Scan for the cell matching the given text and deliver its [X, Y] coordinate at center. 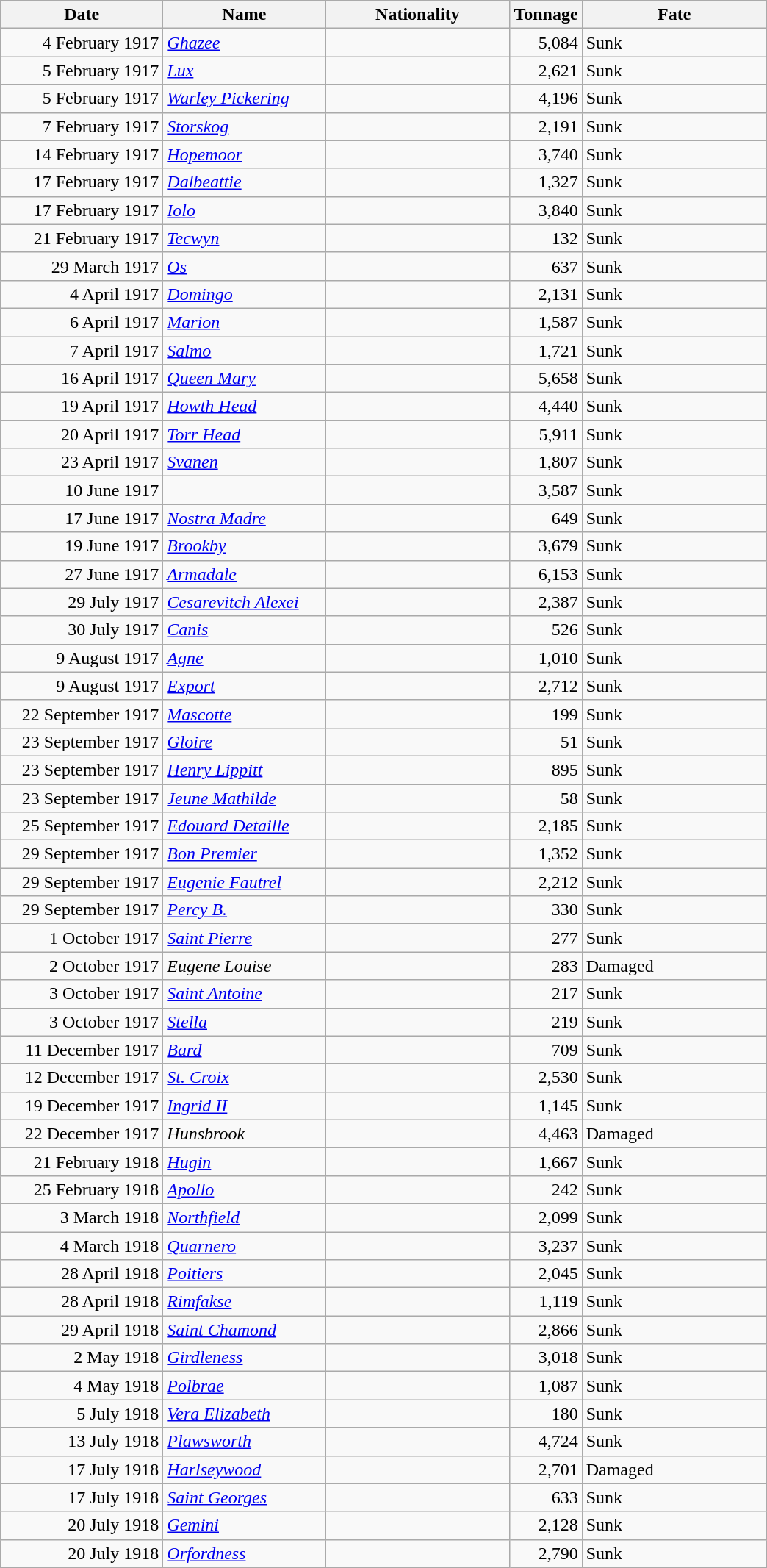
5,084 [546, 43]
Bon Premier [244, 854]
27 June 1917 [82, 574]
132 [546, 238]
Cesarevitch Alexei [244, 602]
19 June 1917 [82, 546]
1,667 [546, 1161]
2,387 [546, 602]
180 [546, 1414]
20 April 1917 [82, 434]
Rimfakse [244, 1302]
Jeune Mathilde [244, 798]
2,045 [546, 1274]
3,018 [546, 1358]
Gloire [244, 742]
Warley Pickering [244, 99]
11 December 1917 [82, 1050]
199 [546, 714]
1,721 [546, 351]
Saint Pierre [244, 938]
Percy B. [244, 910]
Apollo [244, 1189]
21 February 1917 [82, 238]
2,185 [546, 826]
4 May 1918 [82, 1386]
219 [546, 1022]
Mascotte [244, 714]
Dalbeattie [244, 182]
58 [546, 798]
709 [546, 1050]
2,099 [546, 1217]
Harlseywood [244, 1469]
3,740 [546, 154]
Stella [244, 1022]
17 June 1917 [82, 518]
Fate [674, 15]
3,840 [546, 210]
283 [546, 966]
4 February 1917 [82, 43]
Hunsbrook [244, 1134]
7 February 1917 [82, 126]
4,196 [546, 99]
Os [244, 266]
217 [546, 994]
19 April 1917 [82, 407]
4,440 [546, 407]
1,010 [546, 658]
Hopemoor [244, 154]
242 [546, 1189]
330 [546, 910]
Edouard Detaille [244, 826]
2 October 1917 [82, 966]
Vera Elizabeth [244, 1414]
6 April 1917 [82, 322]
1,327 [546, 182]
1,807 [546, 462]
29 March 1917 [82, 266]
2,790 [546, 1553]
Svanen [244, 462]
1,587 [546, 322]
1,352 [546, 854]
Saint Chamond [244, 1330]
2,128 [546, 1525]
Eugenie Fautrel [244, 882]
4 April 1917 [82, 294]
1,087 [546, 1386]
Date [82, 15]
22 December 1917 [82, 1134]
Nostra Madre [244, 518]
Girdleness [244, 1358]
Canis [244, 630]
Ghazee [244, 43]
12 December 1917 [82, 1078]
Armadale [244, 574]
Domingo [244, 294]
2,530 [546, 1078]
10 June 1917 [82, 490]
Brookby [244, 546]
Orfordness [244, 1553]
25 February 1918 [82, 1189]
Polbrae [244, 1386]
3,587 [546, 490]
16 April 1917 [82, 379]
1,119 [546, 1302]
4 March 1918 [82, 1246]
Gemini [244, 1525]
Howth Head [244, 407]
3 March 1918 [82, 1217]
13 July 1918 [82, 1442]
1 October 1917 [82, 938]
5,911 [546, 434]
2,191 [546, 126]
Name [244, 15]
Lux [244, 71]
Marion [244, 322]
St. Croix [244, 1078]
3,237 [546, 1246]
637 [546, 266]
29 July 1917 [82, 602]
51 [546, 742]
14 February 1917 [82, 154]
Poitiers [244, 1274]
3,679 [546, 546]
2,712 [546, 686]
Eugene Louise [244, 966]
2,701 [546, 1469]
4,463 [546, 1134]
29 April 1918 [82, 1330]
30 July 1917 [82, 630]
5 July 1918 [82, 1414]
2,866 [546, 1330]
2,621 [546, 71]
Export [244, 686]
5,658 [546, 379]
Tonnage [546, 15]
Nationality [417, 15]
1,145 [546, 1106]
649 [546, 518]
Saint Antoine [244, 994]
526 [546, 630]
Quarnero [244, 1246]
19 December 1917 [82, 1106]
277 [546, 938]
25 September 1917 [82, 826]
Hugin [244, 1161]
Storskog [244, 126]
Agne [244, 658]
Plawsworth [244, 1442]
2,131 [546, 294]
6,153 [546, 574]
2 May 1918 [82, 1358]
7 April 1917 [82, 351]
Iolo [244, 210]
633 [546, 1497]
Salmo [244, 351]
Torr Head [244, 434]
Saint Georges [244, 1497]
21 February 1918 [82, 1161]
Bard [244, 1050]
Queen Mary [244, 379]
23 April 1917 [82, 462]
Tecwyn [244, 238]
895 [546, 770]
Northfield [244, 1217]
Henry Lippitt [244, 770]
22 September 1917 [82, 714]
4,724 [546, 1442]
Ingrid II [244, 1106]
2,212 [546, 882]
